Capture the cell that displays the provided text and extract its [x, y] central coordinate. 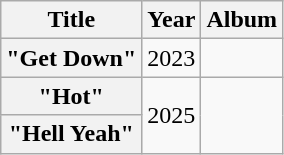
2025 [172, 115]
Year [172, 20]
2023 [172, 58]
Album [242, 20]
"Get Down" [72, 58]
Title [72, 20]
"Hot" [72, 96]
"Hell Yeah" [72, 134]
